Scan for the cell matching the given text and deliver its (X, Y) coordinate at center. 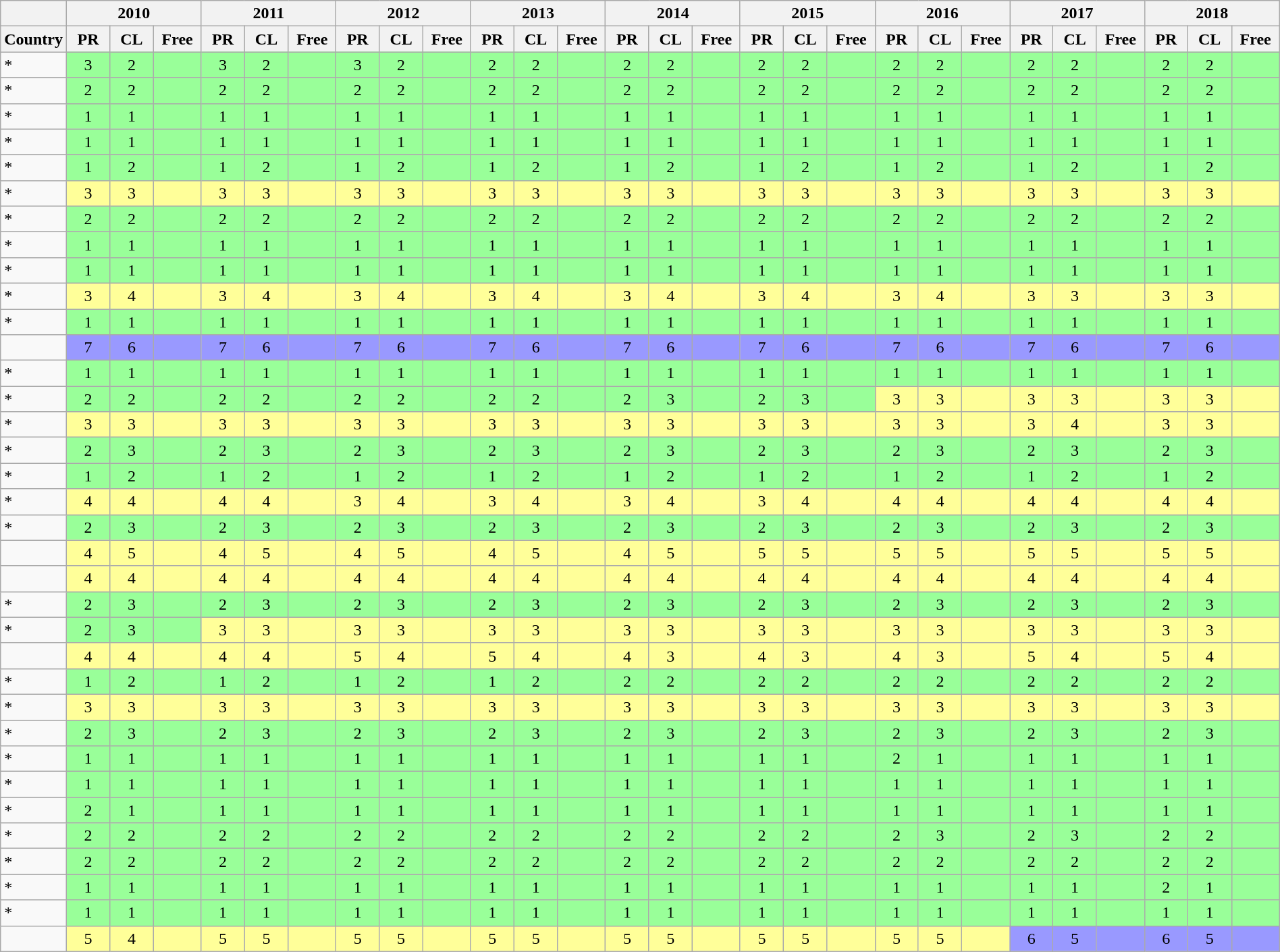
2012 (404, 14)
Country (34, 39)
2018 (1212, 14)
2016 (942, 14)
2015 (807, 14)
2014 (673, 14)
2011 (269, 14)
2013 (538, 14)
2017 (1077, 14)
2010 (134, 14)
